Provide the [x, y] coordinate of the cell's center where the given text is located.  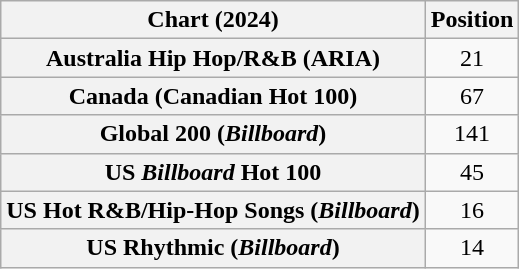
Position [472, 20]
US Rhythmic (Billboard) [213, 248]
Australia Hip Hop/R&B (ARIA) [213, 58]
Chart (2024) [213, 20]
US Billboard Hot 100 [213, 172]
16 [472, 210]
Canada (Canadian Hot 100) [213, 96]
141 [472, 134]
14 [472, 248]
67 [472, 96]
21 [472, 58]
45 [472, 172]
Global 200 (Billboard) [213, 134]
US Hot R&B/Hip-Hop Songs (Billboard) [213, 210]
